Extract the (x, y) coordinate from the center of the cell holding the provided text.  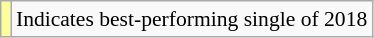
Indicates best-performing single of 2018 (192, 19)
